Return (x, y) of the center of cell containing provided text 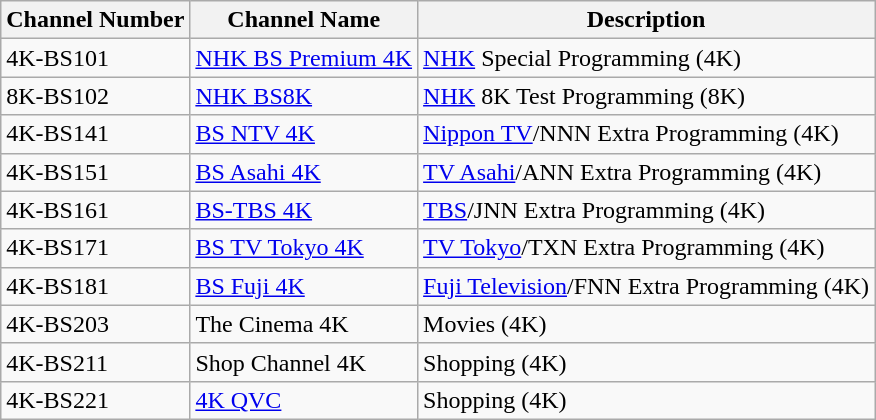
4K-BS181 (96, 286)
TV Asahi/ANN Extra Programming (4K) (646, 172)
4K-BS151 (96, 172)
TV Tokyo/TXN Extra Programming (4K) (646, 248)
Channel Name (304, 20)
8K-BS102 (96, 96)
TBS/JNN Extra Programming (4K) (646, 210)
NHK 8K Test Programming (8K) (646, 96)
Nippon TV/NNN Extra Programming (4K) (646, 134)
The Cinema 4K (304, 324)
4K-BS161 (96, 210)
BS Asahi 4K (304, 172)
Description (646, 20)
4K-BS211 (96, 362)
4K-BS221 (96, 400)
4K-BS171 (96, 248)
4K QVC (304, 400)
NHK Special Programming (4K) (646, 58)
4K-BS141 (96, 134)
BS-TBS 4K (304, 210)
4K-BS203 (96, 324)
NHK BS8K (304, 96)
Shop Channel 4K (304, 362)
Channel Number (96, 20)
4K-BS101 (96, 58)
BS Fuji 4K (304, 286)
Fuji Television/FNN Extra Programming (4K) (646, 286)
BS TV Tokyo 4K (304, 248)
BS NTV 4K (304, 134)
Movies (4K) (646, 324)
NHK BS Premium 4K (304, 58)
